Scan for the cell matching the given text and deliver its (X, Y) coordinate at center. 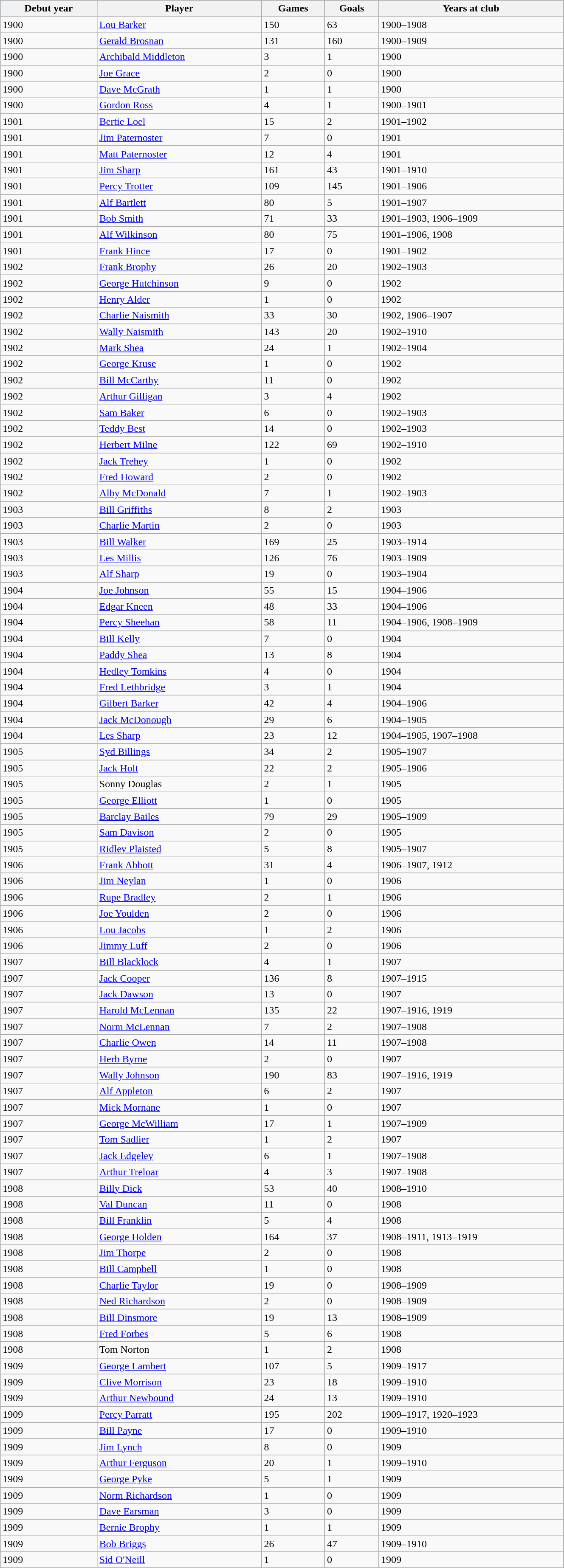
Joe Grace (179, 73)
1901–1910 (471, 170)
Clive Morrison (179, 1382)
Bob Briggs (179, 1544)
122 (293, 445)
Charlie Taylor (179, 1285)
Sonny Douglas (179, 784)
1909–1917 (471, 1366)
190 (293, 1075)
1900–1908 (471, 25)
Bertie Loel (179, 121)
Charlie Martin (179, 526)
Bill Blacklock (179, 962)
195 (293, 1414)
1902–1904 (471, 348)
Jim Thorpe (179, 1253)
Joe Youlden (179, 913)
Alby McDonald (179, 493)
1904–1905, 1907–1908 (471, 736)
Les Sharp (179, 736)
42 (293, 703)
Gerald Brosnan (179, 41)
Archibald Middleton (179, 57)
1900–1901 (471, 105)
75 (352, 235)
83 (352, 1075)
1903–1904 (471, 574)
Ridley Plaisted (179, 849)
Bill Kelly (179, 639)
Alf Sharp (179, 574)
Bill Griffiths (179, 510)
145 (352, 186)
Frank Hince (179, 251)
160 (352, 41)
George Pyke (179, 1479)
18 (352, 1382)
Sid O'Neill (179, 1560)
Hedley Tomkins (179, 671)
48 (293, 606)
Jack Holt (179, 768)
Jim Lynch (179, 1447)
202 (352, 1414)
Jimmy Luff (179, 946)
Years at club (471, 8)
Lou Jacobs (179, 929)
1907–1915 (471, 978)
69 (352, 445)
1904–1906, 1908–1909 (471, 622)
Norm McLennan (179, 1027)
Sam Baker (179, 412)
Rupe Bradley (179, 897)
Henry Alder (179, 299)
Charlie Owen (179, 1043)
1905–1909 (471, 816)
Jack Edgeley (179, 1156)
30 (352, 315)
Edgar Kneen (179, 606)
Arthur Ferguson (179, 1463)
Alf Wilkinson (179, 235)
Tom Sadlier (179, 1140)
34 (293, 752)
Jim Paternoster (179, 138)
George Kruse (179, 364)
Arthur Treloar (179, 1172)
Jim Sharp (179, 170)
Paddy Shea (179, 655)
9 (293, 283)
Mark Shea (179, 348)
37 (352, 1237)
Bill McCarthy (179, 380)
Jack Trehey (179, 461)
1901–1906 (471, 186)
Billy Dick (179, 1188)
1903–1909 (471, 558)
Joe Johnson (179, 590)
Player (179, 8)
Bob Smith (179, 219)
George Holden (179, 1237)
169 (293, 542)
1902, 1906–1907 (471, 315)
Fred Howard (179, 477)
George Elliott (179, 800)
Tom Norton (179, 1350)
79 (293, 816)
1900–1909 (471, 41)
31 (293, 865)
George McWilliam (179, 1123)
1905–1906 (471, 768)
Bill Franklin (179, 1220)
1904–1905 (471, 720)
Wally Johnson (179, 1075)
Herb Byrne (179, 1059)
Bill Campbell (179, 1269)
Dave McGrath (179, 89)
Herbert Milne (179, 445)
Jack Cooper (179, 978)
63 (352, 25)
Charlie Naismith (179, 315)
47 (352, 1544)
Arthur Newbound (179, 1398)
40 (352, 1188)
Wally Naismith (179, 332)
Dave Earsman (179, 1512)
25 (352, 542)
1901–1907 (471, 203)
Sam Davison (179, 833)
Percy Trotter (179, 186)
Debut year (49, 8)
1907–1909 (471, 1123)
1908–1910 (471, 1188)
58 (293, 622)
1903–1914 (471, 542)
143 (293, 332)
Alf Bartlett (179, 203)
107 (293, 1366)
55 (293, 590)
Ned Richardson (179, 1301)
135 (293, 1011)
150 (293, 25)
Fred Lethbridge (179, 687)
71 (293, 219)
Games (293, 8)
164 (293, 1237)
Syd Billings (179, 752)
43 (352, 170)
Frank Abbott (179, 865)
George Hutchinson (179, 283)
126 (293, 558)
Jim Neylan (179, 881)
Barclay Bailes (179, 816)
Percy Sheehan (179, 622)
Bill Payne (179, 1430)
Gordon Ross (179, 105)
1909–1917, 1920–1923 (471, 1414)
131 (293, 41)
Bernie Brophy (179, 1528)
Jack McDonough (179, 720)
109 (293, 186)
Lou Barker (179, 25)
George Lambert (179, 1366)
Gilbert Barker (179, 703)
Goals (352, 8)
1906–1907, 1912 (471, 865)
Arthur Gilligan (179, 396)
Val Duncan (179, 1204)
Norm Richardson (179, 1495)
53 (293, 1188)
Bill Dinsmore (179, 1317)
Bill Walker (179, 542)
76 (352, 558)
Mick Mornane (179, 1107)
Les Millis (179, 558)
1901–1903, 1906–1909 (471, 219)
Harold McLennan (179, 1011)
1901–1906, 1908 (471, 235)
Teddy Best (179, 428)
Alf Appleton (179, 1091)
1908–1911, 1913–1919 (471, 1237)
Jack Dawson (179, 994)
Fred Forbes (179, 1334)
Matt Paternoster (179, 154)
161 (293, 170)
Percy Parratt (179, 1414)
Frank Brophy (179, 267)
136 (293, 978)
